Provide the [x, y] coordinate of the cell's center where the given text is located.  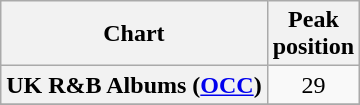
Chart [134, 34]
Peakposition [313, 34]
29 [313, 85]
UK R&B Albums (OCC) [134, 85]
